Output the [x, y] coordinate of the center of the cell containing the given text.  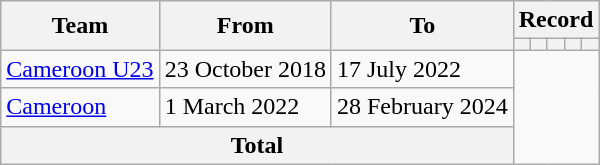
23 October 2018 [245, 69]
Cameroon U23 [80, 69]
Team [80, 26]
From [245, 26]
Cameroon [80, 107]
To [422, 26]
17 July 2022 [422, 69]
Record [556, 20]
28 February 2024 [422, 107]
1 March 2022 [245, 107]
Total [257, 145]
